Return [X, Y] of the center of cell containing provided text 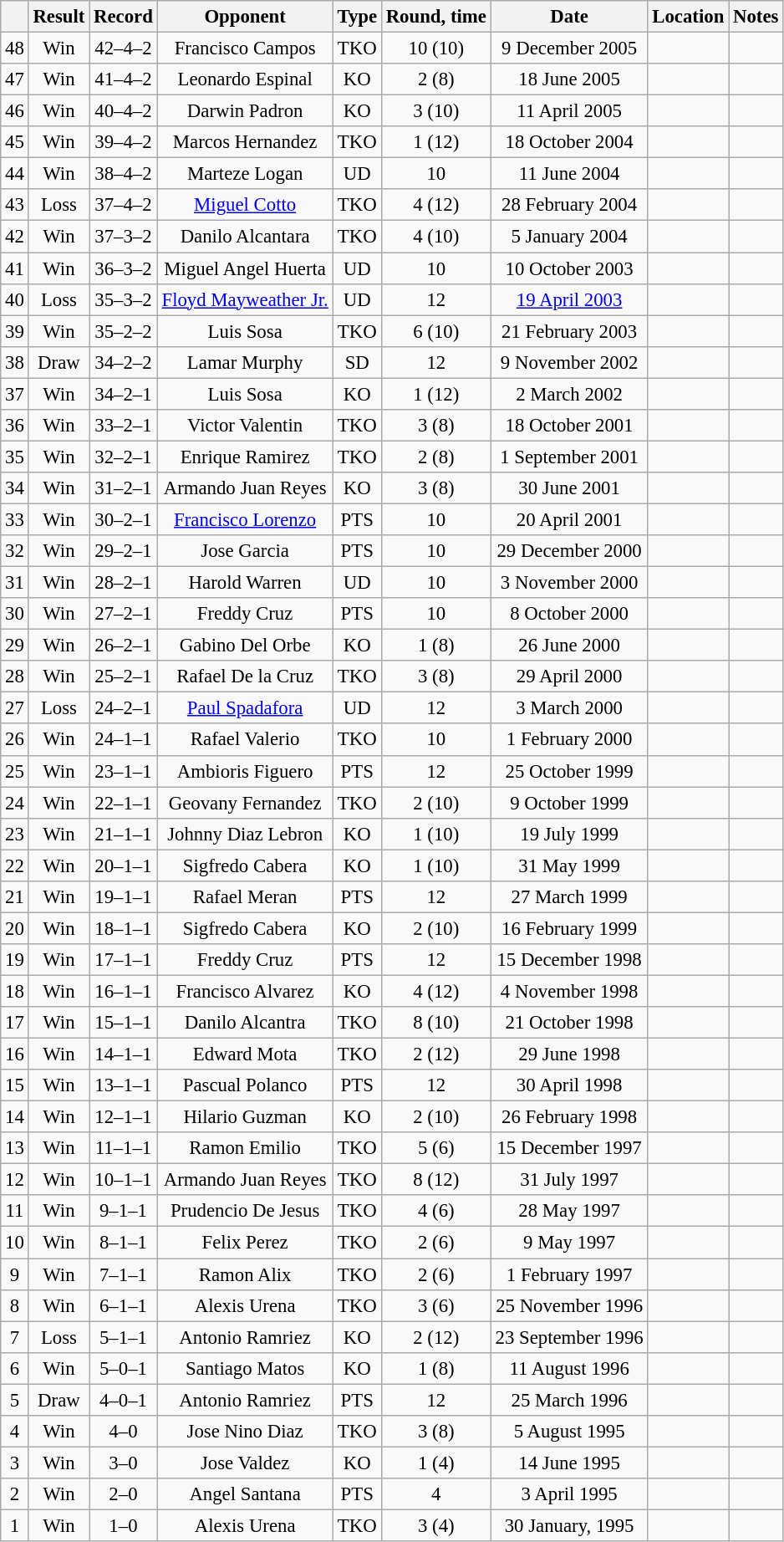
43 [15, 205]
Record [124, 17]
Gabino Del Orbe [245, 646]
5–1–1 [124, 1337]
11 June 2004 [569, 174]
Round, time [436, 17]
Danilo Alcantara [245, 237]
46 [15, 111]
7–1–1 [124, 1274]
6 (10) [436, 331]
3 (10) [436, 111]
22–1–1 [124, 803]
Danilo Alcantra [245, 1023]
38 [15, 362]
28 May 1997 [569, 1212]
39–4–2 [124, 142]
26 [15, 740]
18 October 2004 [569, 142]
35–2–2 [124, 331]
12–1–1 [124, 1117]
Miguel Angel Huerta [245, 268]
3 November 2000 [569, 583]
Rafael Meran [245, 897]
5 August 1995 [569, 1432]
19 [15, 960]
33 [15, 519]
15 December 1998 [569, 960]
25 [15, 771]
Enrique Ramirez [245, 457]
Johnny Diaz Lebron [245, 834]
39 [15, 331]
16 [15, 1054]
37 [15, 394]
40 [15, 299]
Francisco Lorenzo [245, 519]
42 [15, 237]
41 [15, 268]
25 November 1996 [569, 1305]
Marteze Logan [245, 174]
2 March 2002 [569, 394]
41–4–2 [124, 79]
Felix Perez [245, 1243]
3 (6) [436, 1305]
16–1–1 [124, 991]
Ramon Emilio [245, 1148]
48 [15, 49]
23 September 1996 [569, 1337]
33–2–1 [124, 426]
4–0 [124, 1432]
15 December 1997 [569, 1148]
Ramon Alix [245, 1274]
2 [15, 1494]
Marcos Hernandez [245, 142]
17–1–1 [124, 960]
Geovany Fernandez [245, 803]
8 [15, 1305]
22 [15, 865]
2–0 [124, 1494]
4–0–1 [124, 1400]
1 September 2001 [569, 457]
21 October 1998 [569, 1023]
5–0–1 [124, 1368]
Type [357, 17]
25 March 1996 [569, 1400]
Edward Mota [245, 1054]
29–2–1 [124, 551]
Francisco Campos [245, 49]
1 February 2000 [569, 740]
18–1–1 [124, 928]
Leonardo Espinal [245, 79]
26–2–1 [124, 646]
28 [15, 677]
13 [15, 1148]
Rafael Valerio [245, 740]
3 March 2000 [569, 708]
1 [15, 1525]
4 November 1998 [569, 991]
18 June 2005 [569, 79]
24–1–1 [124, 740]
Santiago Matos [245, 1368]
20 [15, 928]
14–1–1 [124, 1054]
29 June 1998 [569, 1054]
5 [15, 1400]
11 April 2005 [569, 111]
8 (10) [436, 1023]
10 October 2003 [569, 268]
SD [357, 362]
3–0 [124, 1463]
Floyd Mayweather Jr. [245, 299]
28 February 2004 [569, 205]
20–1–1 [124, 865]
7 [15, 1337]
30 April 1998 [569, 1085]
18 [15, 991]
31 July 1997 [569, 1180]
14 [15, 1117]
34 [15, 488]
31 [15, 583]
1 February 1997 [569, 1274]
37–4–2 [124, 205]
Pascual Polanco [245, 1085]
1 (4) [436, 1463]
30 June 2001 [569, 488]
9–1–1 [124, 1212]
8 October 2000 [569, 614]
44 [15, 174]
6–1–1 [124, 1305]
Miguel Cotto [245, 205]
26 February 1998 [569, 1117]
38–4–2 [124, 174]
Prudencio De Jesus [245, 1212]
Harold Warren [245, 583]
34–2–1 [124, 394]
3 [15, 1463]
Lamar Murphy [245, 362]
8–1–1 [124, 1243]
Rafael De la Cruz [245, 677]
9 [15, 1274]
19 April 2003 [569, 299]
35–3–2 [124, 299]
24 [15, 803]
15–1–1 [124, 1023]
29 April 2000 [569, 677]
47 [15, 79]
20 April 2001 [569, 519]
3 (4) [436, 1525]
9 December 2005 [569, 49]
40–4–2 [124, 111]
35 [15, 457]
Angel Santana [245, 1494]
4 (6) [436, 1212]
19–1–1 [124, 897]
13–1–1 [124, 1085]
4 (10) [436, 237]
45 [15, 142]
25 October 1999 [569, 771]
Notes [756, 17]
Hilario Guzman [245, 1117]
30 January, 1995 [569, 1525]
36 [15, 426]
14 June 1995 [569, 1463]
18 October 2001 [569, 426]
Paul Spadafora [245, 708]
24–2–1 [124, 708]
Jose Nino Diaz [245, 1432]
11 August 1996 [569, 1368]
Jose Valdez [245, 1463]
17 [15, 1023]
31 May 1999 [569, 865]
42–4–2 [124, 49]
Result [59, 17]
23 [15, 834]
27–2–1 [124, 614]
10 (10) [436, 49]
5 (6) [436, 1148]
32–2–1 [124, 457]
21–1–1 [124, 834]
Jose Garcia [245, 551]
31–2–1 [124, 488]
30 [15, 614]
29 [15, 646]
11–1–1 [124, 1148]
Ambioris Figuero [245, 771]
Opponent [245, 17]
27 [15, 708]
27 March 1999 [569, 897]
25–2–1 [124, 677]
19 July 1999 [569, 834]
8 (12) [436, 1180]
6 [15, 1368]
1–0 [124, 1525]
26 June 2000 [569, 646]
3 April 1995 [569, 1494]
28–2–1 [124, 583]
Date [569, 17]
9 October 1999 [569, 803]
15 [15, 1085]
Victor Valentin [245, 426]
36–3–2 [124, 268]
10–1–1 [124, 1180]
Francisco Alvarez [245, 991]
23–1–1 [124, 771]
11 [15, 1212]
29 December 2000 [569, 551]
16 February 1999 [569, 928]
21 February 2003 [569, 331]
9 May 1997 [569, 1243]
Darwin Padron [245, 111]
32 [15, 551]
37–3–2 [124, 237]
30–2–1 [124, 519]
21 [15, 897]
Location [689, 17]
9 November 2002 [569, 362]
34–2–2 [124, 362]
5 January 2004 [569, 237]
